Identify which cell holds the provided text, then report its [X, Y] central coordinate. 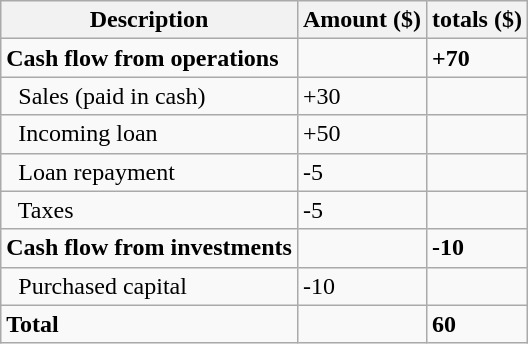
totals ($) [476, 20]
Cash flow from investments [150, 248]
+30 [362, 96]
Loan repayment [150, 172]
Sales (paid in cash) [150, 96]
Incoming loan [150, 134]
Amount ($) [362, 20]
Purchased capital [150, 286]
Taxes [150, 210]
+50 [362, 134]
Cash flow from operations [150, 58]
Total [150, 324]
60 [476, 324]
Description [150, 20]
+70 [476, 58]
